From the cell containing the given text, extract its center point as [X, Y] coordinate. 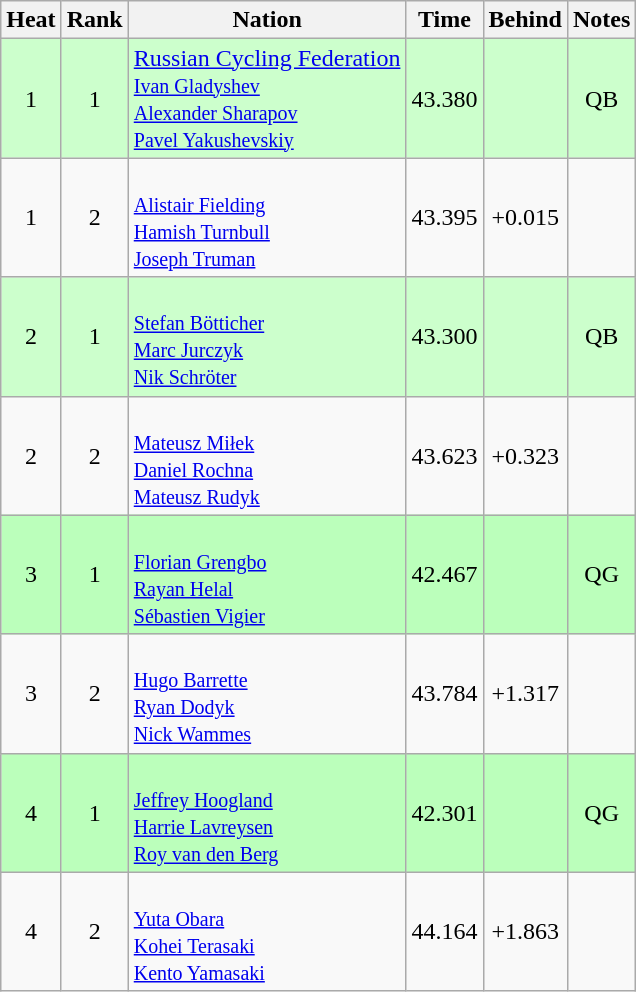
Jeffrey HooglandHarrie LavreysenRoy van den Berg [267, 812]
+1.863 [525, 932]
Mateusz MiłekDaniel RochnaMateusz Rudyk [267, 456]
44.164 [444, 932]
Heat [31, 20]
Florian GrengboRayan HelalSébastien Vigier [267, 574]
Russian Cycling FederationIvan GladyshevAlexander SharapovPavel Yakushevskiy [267, 98]
43.380 [444, 98]
Hugo BarretteRyan DodykNick Wammes [267, 694]
+1.317 [525, 694]
Behind [525, 20]
Stefan BötticherMarc JurczykNik Schröter [267, 336]
+0.323 [525, 456]
43.395 [444, 218]
43.784 [444, 694]
42.301 [444, 812]
43.623 [444, 456]
Nation [267, 20]
42.467 [444, 574]
Yuta ObaraKohei TerasakiKento Yamasaki [267, 932]
43.300 [444, 336]
Rank [94, 20]
+0.015 [525, 218]
Notes [601, 20]
Time [444, 20]
Alistair FieldingHamish TurnbullJoseph Truman [267, 218]
